Determine the (x, y) coordinate at the center of the cell enclosing the given text.  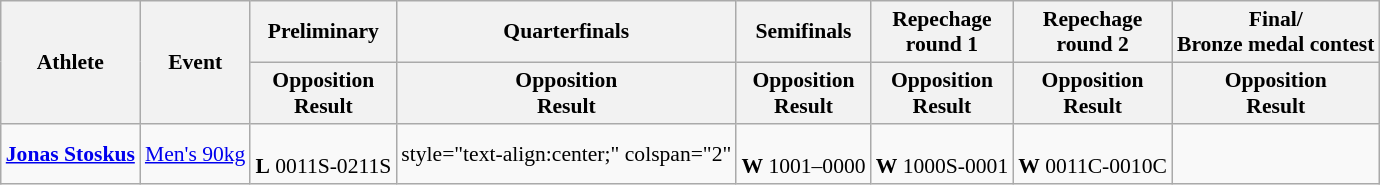
L 0011S-0211S (323, 154)
W 1000S-0001 (942, 154)
Final/Bronze medal contest (1276, 32)
Jonas Stoskus (70, 154)
Preliminary (323, 32)
Athlete (70, 62)
W 1001–0000 (803, 154)
Repechage round 1 (942, 32)
Men's 90kg (196, 154)
Semifinals (803, 32)
W 0011C-0010C (1092, 154)
Quarterfinals (566, 32)
Event (196, 62)
style="text-align:center;" colspan="2" (566, 154)
Repechage round 2 (1092, 32)
